Output the (X, Y) coordinate of the center of the cell containing the given text.  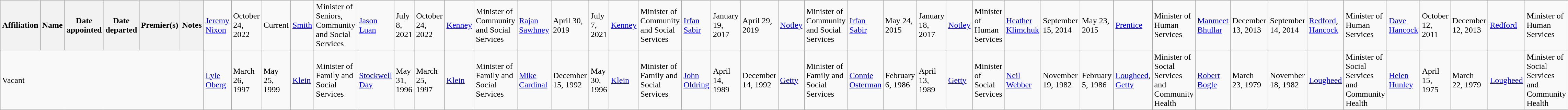
December 14, 1992 (759, 80)
May 24, 2015 (900, 25)
December 12, 2013 (1469, 25)
Dave Hancock (1404, 25)
July 8, 2021 (404, 25)
December 15, 1992 (570, 80)
Date appointed (84, 25)
Vacant (102, 80)
January 19, 2017 (726, 25)
March 26, 1997 (246, 80)
Redford, Hancock (1326, 25)
Prentice (1133, 25)
Jeremy Nixon (217, 25)
John Oldring (696, 80)
Neil Webber (1022, 80)
Name (52, 25)
Smith (302, 25)
Stockwell Day (376, 80)
April 29, 2019 (759, 25)
Redford (1506, 25)
Jason Luan (376, 25)
February 5, 1986 (1097, 80)
October 12, 2011 (1435, 25)
Lougheed, Getty (1133, 80)
April 30, 2019 (570, 25)
May 31, 1996 (404, 80)
January 18, 2017 (932, 25)
Minister of Seniors, Community and Social Services (336, 25)
Date departed (122, 25)
Lyle Oberg (217, 80)
Helen Hunley (1404, 80)
March 25, 1997 (429, 80)
September 15, 2014 (1061, 25)
April 13, 1989 (932, 80)
Current (276, 25)
November 18, 1982 (1288, 80)
September 14, 2014 (1288, 25)
May 23, 2015 (1097, 25)
Heather Klimchuk (1022, 25)
April 15, 1975 (1435, 80)
November 19, 1982 (1061, 80)
May 25, 1999 (276, 80)
Affiliation (20, 25)
July 7, 2021 (599, 25)
March 22, 1979 (1469, 80)
Connie Osterman (865, 80)
February 6, 1986 (900, 80)
Premier(s) (160, 25)
May 30, 1996 (599, 80)
April 14, 1989 (726, 80)
Minister of Social Services (988, 80)
Mike Cardinal (534, 80)
Rajan Sawhney (534, 25)
Notes (192, 25)
Robert Bogle (1213, 80)
December 13, 2013 (1249, 25)
March 23, 1979 (1249, 80)
Manmeet Bhullar (1213, 25)
